For the text-containing cell, return its midpoint in (x, y) coordinate format. 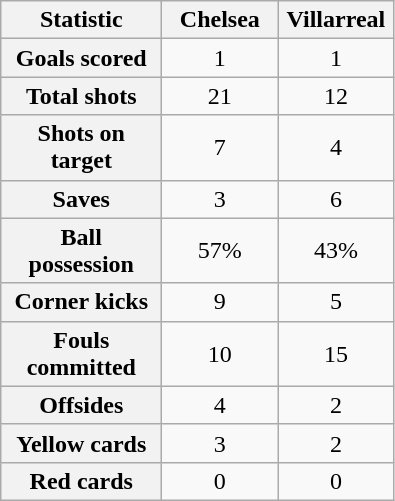
9 (220, 302)
Red cards (82, 481)
Chelsea (220, 20)
7 (220, 148)
Saves (82, 199)
Villarreal (336, 20)
10 (220, 354)
Shots on target (82, 148)
Total shots (82, 96)
Offsides (82, 405)
Yellow cards (82, 443)
Corner kicks (82, 302)
Ball possession (82, 250)
21 (220, 96)
5 (336, 302)
Statistic (82, 20)
6 (336, 199)
Fouls committed (82, 354)
15 (336, 354)
Goals scored (82, 58)
57% (220, 250)
43% (336, 250)
12 (336, 96)
